Output the [X, Y] coordinate of the center of the cell containing the given text.  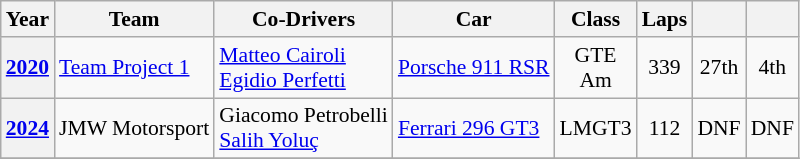
Giacomo Petrobelli Salih Yoluç [304, 128]
Laps [665, 19]
GTEAm [596, 68]
Car [474, 19]
339 [665, 68]
Class [596, 19]
4th [772, 68]
Ferrari 296 GT3 [474, 128]
2020 [28, 68]
LMGT3 [596, 128]
Co-Drivers [304, 19]
JMW Motorsport [134, 128]
Porsche 911 RSR [474, 68]
27th [718, 68]
112 [665, 128]
Year [28, 19]
Team Project 1 [134, 68]
2024 [28, 128]
Matteo Cairoli Egidio Perfetti [304, 68]
Team [134, 19]
